Identify which cell holds the provided text, then report its [x, y] central coordinate. 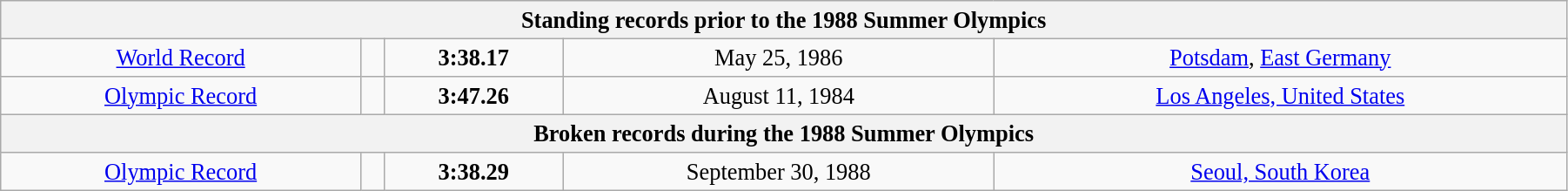
World Record [181, 58]
3:38.29 [473, 172]
August 11, 1984 [778, 95]
September 30, 1988 [778, 172]
Broken records during the 1988 Summer Olympics [784, 133]
Potsdam, East Germany [1280, 58]
Los Angeles, United States [1280, 95]
3:38.17 [473, 58]
May 25, 1986 [778, 58]
Seoul, South Korea [1280, 172]
Standing records prior to the 1988 Summer Olympics [784, 19]
3:47.26 [473, 95]
